Return the [x, y] coordinate for the center point of the cell that contains the specified text.  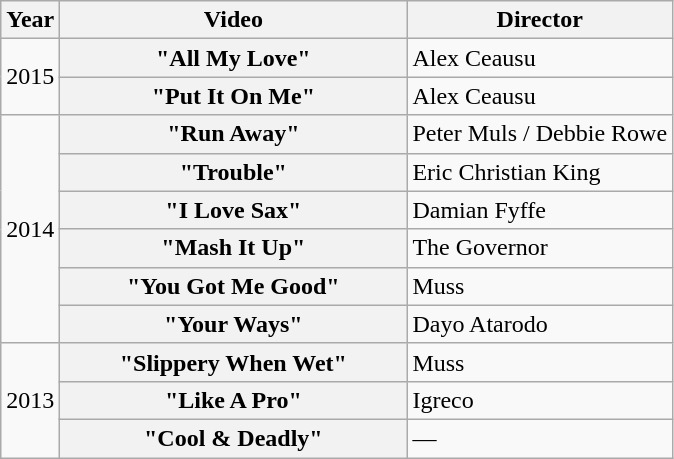
Peter Muls / Debbie Rowe [540, 134]
"All My Love" [234, 58]
The Governor [540, 248]
Damian Fyffe [540, 210]
"Slippery When Wet" [234, 362]
"Run Away" [234, 134]
"Put It On Me" [234, 96]
2013 [30, 400]
"You Got Me Good" [234, 286]
Eric Christian King [540, 172]
"Your Ways" [234, 324]
"Like A Pro" [234, 400]
"I Love Sax" [234, 210]
Video [234, 20]
2015 [30, 77]
"Mash It Up" [234, 248]
Igreco [540, 400]
Year [30, 20]
— [540, 438]
"Cool & Deadly" [234, 438]
2014 [30, 229]
Dayo Atarodo [540, 324]
"Trouble" [234, 172]
Director [540, 20]
